Return the (X, Y) coordinate for the center point of the cell that contains the specified text.  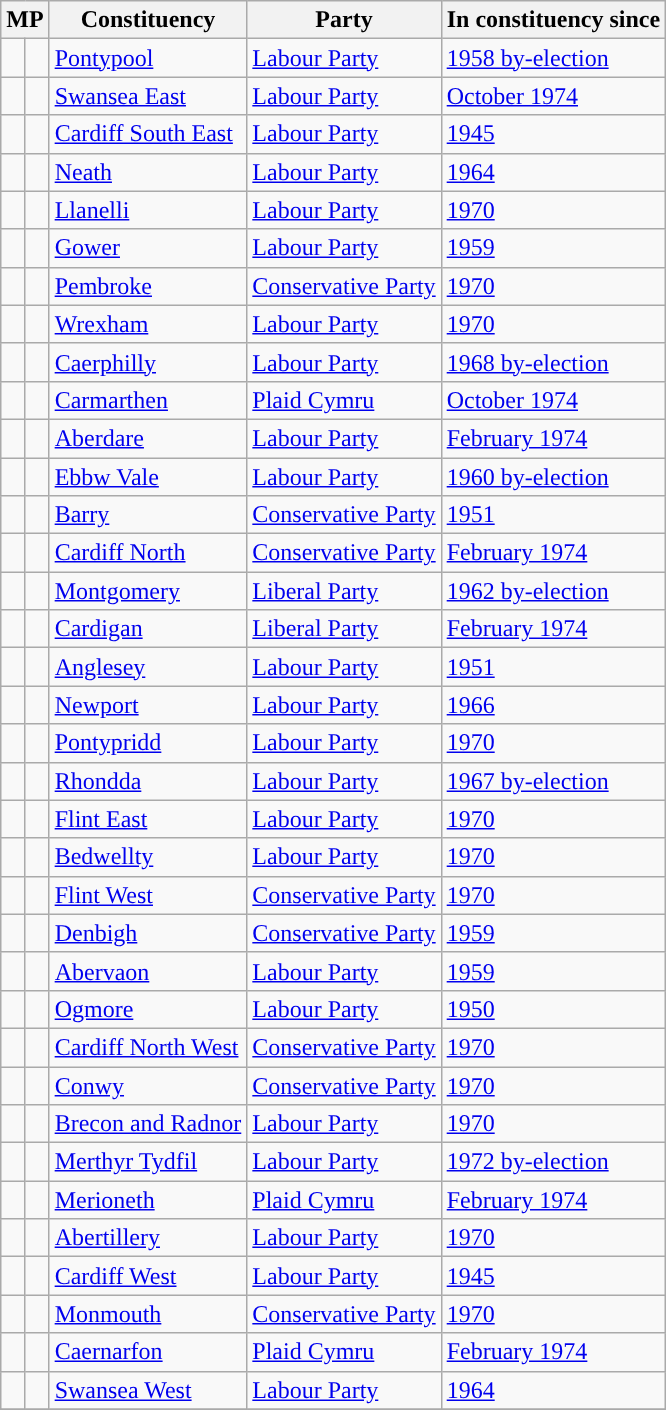
Abertillery (148, 1238)
Montgomery (148, 591)
Abervaon (148, 971)
1950 (553, 1009)
Carmarthen (148, 400)
Brecon and Radnor (148, 1124)
1962 by-election (553, 591)
Swansea West (148, 1390)
1958 by-election (553, 58)
Llanelli (148, 210)
Pontypool (148, 58)
1972 by-election (553, 1162)
Pembroke (148, 286)
Barry (148, 515)
Flint East (148, 819)
Cardigan (148, 629)
Cardiff West (148, 1276)
Ogmore (148, 1009)
Flint West (148, 895)
In constituency since (553, 20)
Cardiff North (148, 553)
Swansea East (148, 96)
Neath (148, 172)
Bedwellty (148, 857)
Rhondda (148, 781)
Wrexham (148, 324)
Pontypridd (148, 743)
Cardiff North West (148, 1047)
1968 by-election (553, 362)
1967 by-election (553, 781)
MP (25, 20)
1960 by-election (553, 477)
1966 (553, 705)
Cardiff South East (148, 134)
Conwy (148, 1085)
Caerphilly (148, 362)
Merthyr Tydfil (148, 1162)
Aberdare (148, 438)
Newport (148, 705)
Ebbw Vale (148, 477)
Monmouth (148, 1314)
Constituency (148, 20)
Denbigh (148, 933)
Anglesey (148, 667)
Merioneth (148, 1200)
Party (344, 20)
Caernarfon (148, 1352)
Gower (148, 248)
